Return [X, Y] of the center of cell containing provided text 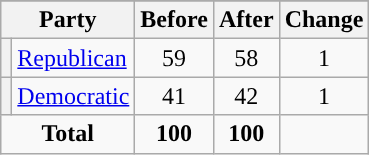
58 [246, 58]
Before [174, 20]
41 [174, 96]
Total [68, 134]
Party [68, 20]
59 [174, 58]
Change [324, 20]
42 [246, 96]
Democratic [74, 96]
After [246, 20]
Republican [74, 58]
